From the cell containing the given text, extract its center point as [x, y] coordinate. 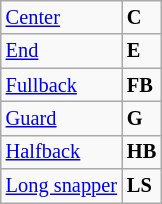
E [142, 51]
LS [142, 186]
Halfback [62, 152]
C [142, 17]
G [142, 118]
FB [142, 85]
End [62, 51]
Fullback [62, 85]
Center [62, 17]
HB [142, 152]
Long snapper [62, 186]
Guard [62, 118]
